Pinpoint the cell where the given text exists, returning its (X, Y) midpoint coordinate. 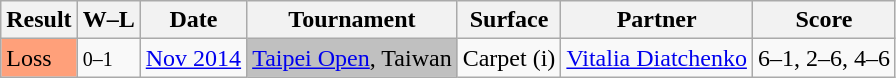
0–1 (108, 58)
Tournament (352, 20)
Surface (509, 20)
Taipei Open, Taiwan (352, 58)
Vitalia Diatchenko (657, 58)
Result (39, 20)
6–1, 2–6, 4–6 (824, 58)
Loss (39, 58)
Score (824, 20)
Nov 2014 (193, 58)
W–L (108, 20)
Partner (657, 20)
Date (193, 20)
Carpet (i) (509, 58)
